Return the [X, Y] coordinate for the center point of the cell that contains the specified text.  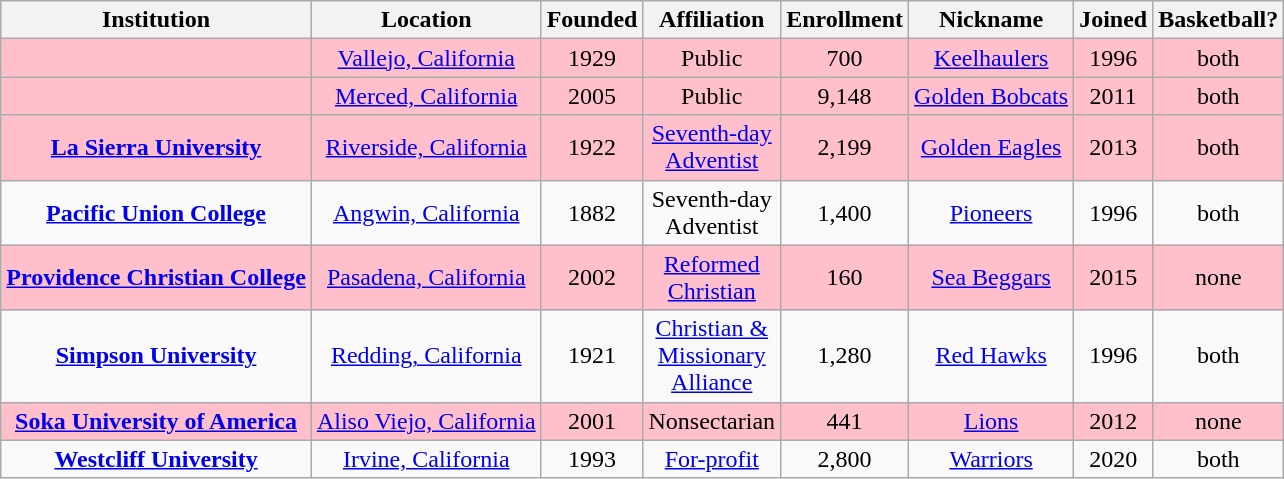
Westcliff University [156, 459]
Founded [592, 20]
Soka University of America [156, 421]
1929 [592, 58]
Angwin, California [426, 212]
For-profit [712, 459]
2012 [1114, 421]
2011 [1114, 96]
Golden Bobcats [992, 96]
9,148 [845, 96]
Simpson University [156, 356]
2,199 [845, 148]
2002 [592, 278]
2005 [592, 96]
Location [426, 20]
Christian &MissionaryAlliance [712, 356]
Merced, California [426, 96]
Vallejo, California [426, 58]
2,800 [845, 459]
Warriors [992, 459]
2020 [1114, 459]
1,280 [845, 356]
1921 [592, 356]
1993 [592, 459]
Redding, California [426, 356]
Providence Christian College [156, 278]
Pioneers [992, 212]
Lions [992, 421]
160 [845, 278]
Nonsectarian [712, 421]
1,400 [845, 212]
Pacific Union College [156, 212]
700 [845, 58]
La Sierra University [156, 148]
Riverside, California [426, 148]
Enrollment [845, 20]
Basketball? [1218, 20]
2001 [592, 421]
Joined [1114, 20]
2015 [1114, 278]
1882 [592, 212]
Aliso Viejo, California [426, 421]
Nickname [992, 20]
1922 [592, 148]
Keelhaulers [992, 58]
2013 [1114, 148]
Pasadena, California [426, 278]
Affiliation [712, 20]
Institution [156, 20]
Sea Beggars [992, 278]
ReformedChristian [712, 278]
Irvine, California [426, 459]
Red Hawks [992, 356]
Golden Eagles [992, 148]
441 [845, 421]
